Capture the cell that displays the provided text and extract its [x, y] central coordinate. 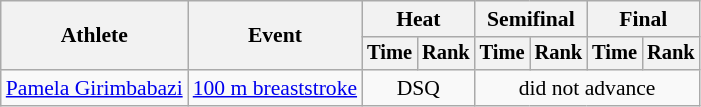
Athlete [94, 36]
DSQ [418, 88]
Pamela Girimbabazi [94, 88]
Final [643, 19]
did not advance [588, 88]
Event [275, 36]
Heat [418, 19]
Semifinal [531, 19]
100 m breaststroke [275, 88]
